Scan for the cell matching the given text and deliver its [x, y] coordinate at center. 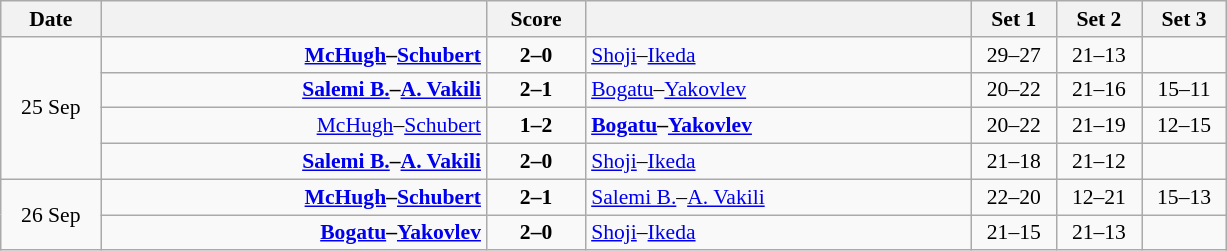
21–12 [1098, 162]
Set 2 [1098, 19]
21–18 [1014, 162]
15–11 [1184, 90]
Date [51, 19]
21–15 [1014, 233]
15–13 [1184, 197]
1–2 [536, 126]
22–20 [1014, 197]
21–19 [1098, 126]
21–16 [1098, 90]
Score [536, 19]
Set 3 [1184, 19]
12–15 [1184, 126]
26 Sep [51, 214]
Set 1 [1014, 19]
25 Sep [51, 108]
12–21 [1098, 197]
29–27 [1014, 55]
